Locate the cell with the specified text and output its (x, y) center coordinate. 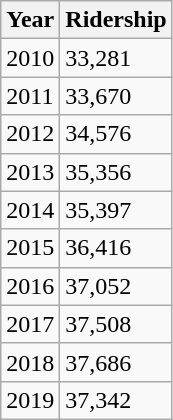
37,052 (116, 286)
2019 (30, 400)
37,686 (116, 362)
36,416 (116, 248)
37,342 (116, 400)
35,397 (116, 210)
Year (30, 20)
37,508 (116, 324)
2013 (30, 172)
2011 (30, 96)
35,356 (116, 172)
2015 (30, 248)
2014 (30, 210)
33,281 (116, 58)
2018 (30, 362)
2017 (30, 324)
2012 (30, 134)
Ridership (116, 20)
2016 (30, 286)
2010 (30, 58)
33,670 (116, 96)
34,576 (116, 134)
